Capture the cell that displays the provided text and extract its [x, y] central coordinate. 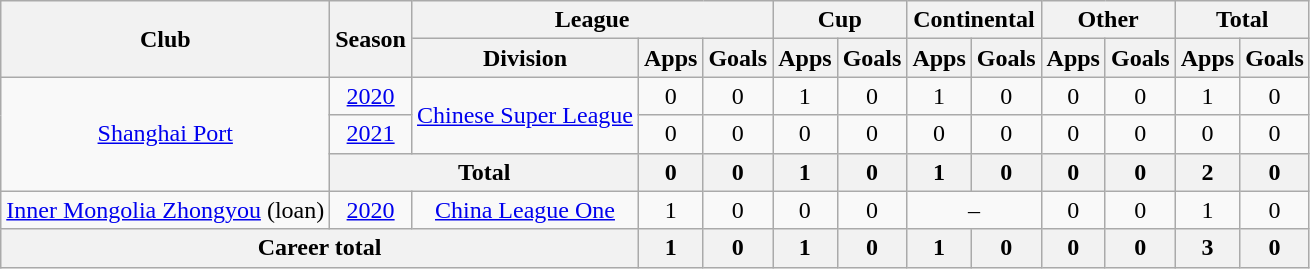
2021 [371, 134]
League [592, 20]
– [974, 210]
Division [524, 58]
Cup [840, 20]
Continental [974, 20]
Other [1108, 20]
Season [371, 39]
Chinese Super League [524, 115]
Inner Mongolia Zhongyou (loan) [166, 210]
2 [1207, 172]
Career total [320, 248]
Club [166, 39]
3 [1207, 248]
Shanghai Port [166, 134]
China League One [524, 210]
